Return [x, y] of the center of cell containing provided text 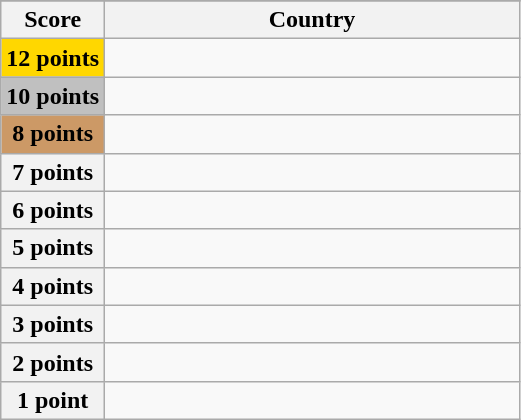
3 points [53, 324]
12 points [53, 58]
2 points [53, 362]
10 points [53, 96]
Country [312, 20]
5 points [53, 248]
8 points [53, 134]
4 points [53, 286]
1 point [53, 400]
Score [53, 20]
7 points [53, 172]
6 points [53, 210]
